Identify which cell holds the provided text, then report its [x, y] central coordinate. 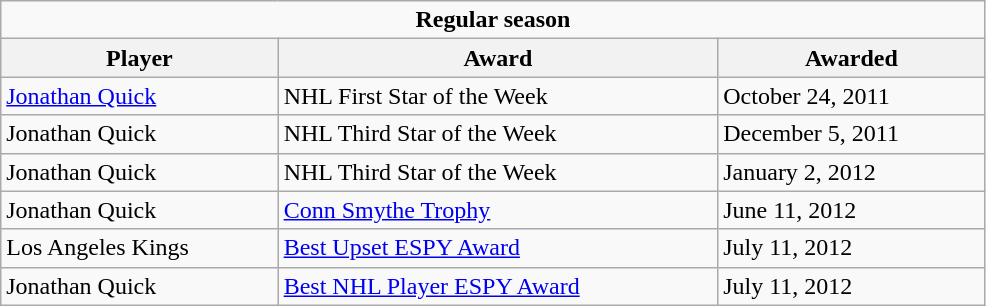
Conn Smythe Trophy [498, 210]
October 24, 2011 [852, 96]
NHL First Star of the Week [498, 96]
Best Upset ESPY Award [498, 248]
June 11, 2012 [852, 210]
Regular season [493, 20]
Los Angeles Kings [140, 248]
January 2, 2012 [852, 172]
Awarded [852, 58]
December 5, 2011 [852, 134]
Award [498, 58]
Player [140, 58]
Best NHL Player ESPY Award [498, 286]
